Return the (X, Y) coordinate for the center point of the cell that contains the specified text.  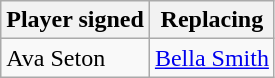
Ava Seton (76, 58)
Bella Smith (212, 58)
Replacing (212, 20)
Player signed (76, 20)
